Search for the cell housing the specified text and yield its (X, Y) center coordinate. 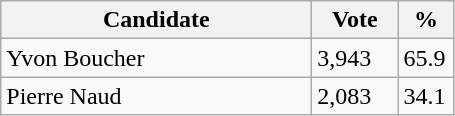
% (426, 20)
Vote (355, 20)
2,083 (355, 96)
Yvon Boucher (156, 58)
Candidate (156, 20)
65.9 (426, 58)
3,943 (355, 58)
34.1 (426, 96)
Pierre Naud (156, 96)
